Determine the (X, Y) coordinate at the center of the cell enclosing the given text.  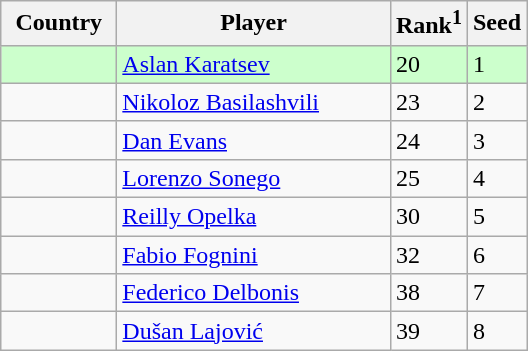
Dušan Lajović (254, 331)
23 (428, 102)
30 (428, 217)
Dan Evans (254, 140)
Federico Delbonis (254, 293)
4 (496, 178)
2 (496, 102)
Seed (496, 24)
25 (428, 178)
6 (496, 255)
3 (496, 140)
5 (496, 217)
Nikoloz Basilashvili (254, 102)
Country (59, 24)
39 (428, 331)
20 (428, 64)
32 (428, 255)
8 (496, 331)
38 (428, 293)
Player (254, 24)
7 (496, 293)
Lorenzo Sonego (254, 178)
Fabio Fognini (254, 255)
Aslan Karatsev (254, 64)
24 (428, 140)
Rank1 (428, 24)
1 (496, 64)
Reilly Opelka (254, 217)
